Output the [X, Y] coordinate of the center of the cell containing the given text.  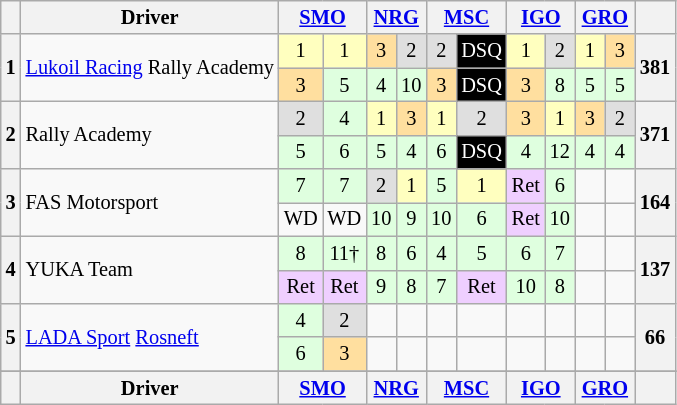
66 [655, 336]
381 [655, 68]
FAS Motorsport [150, 202]
LADA Sport Rosneft [150, 336]
11† [345, 253]
164 [655, 202]
137 [655, 270]
Rally Academy [150, 134]
YUKA Team [150, 270]
Lukoil Racing Rally Academy [150, 68]
12 [560, 152]
371 [655, 134]
